Scan for the cell matching the given text and deliver its (X, Y) coordinate at center. 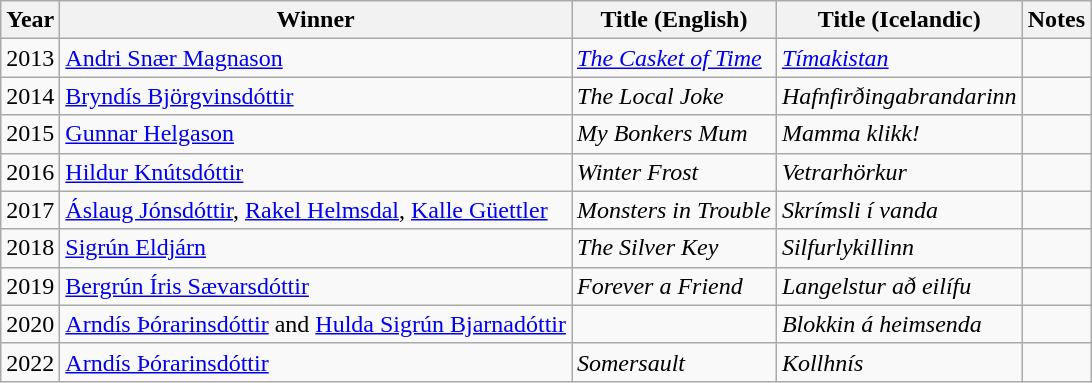
Kollhnís (899, 362)
Winter Frost (674, 172)
Winner (316, 20)
Andri Snær Magnason (316, 58)
Arndís Þórarinsdóttir and Hulda Sigrún Bjarnadóttir (316, 324)
2019 (30, 286)
Hildur Knútsdóttir (316, 172)
Sigrún Eldjárn (316, 248)
Blokkin á heimsenda (899, 324)
Mamma klikk! (899, 134)
2017 (30, 210)
2022 (30, 362)
2016 (30, 172)
The Silver Key (674, 248)
Title (Icelandic) (899, 20)
Áslaug Jónsdóttir, Rakel Helmsdal, Kalle Güettler (316, 210)
Langelstur að eilífu (899, 286)
2020 (30, 324)
Bryndís Björgvinsdóttir (316, 96)
Tímakistan (899, 58)
Gunnar Helgason (316, 134)
Title (English) (674, 20)
2014 (30, 96)
Notes (1056, 20)
Year (30, 20)
2018 (30, 248)
My Bonkers Mum (674, 134)
Hafnfirðingabrandarinn (899, 96)
Bergrún Íris Sævarsdóttir (316, 286)
Forever a Friend (674, 286)
Silfurlykillinn (899, 248)
Somersault (674, 362)
Monsters in Trouble (674, 210)
Vetrarhörkur (899, 172)
2015 (30, 134)
2013 (30, 58)
Arndís Þórarinsdóttir (316, 362)
The Casket of Time (674, 58)
Skrímsli í vanda (899, 210)
The Local Joke (674, 96)
